Scan for the cell matching the given text and deliver its (X, Y) coordinate at center. 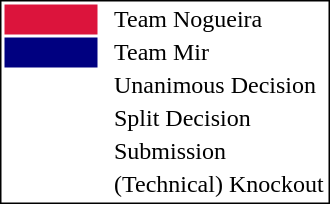
Team Mir (218, 53)
Unanimous Decision (218, 85)
Team Nogueira (218, 19)
(Technical) Knockout (218, 185)
Split Decision (218, 119)
Submission (218, 151)
